Provide the [x, y] coordinate of the cell's center where the given text is located.  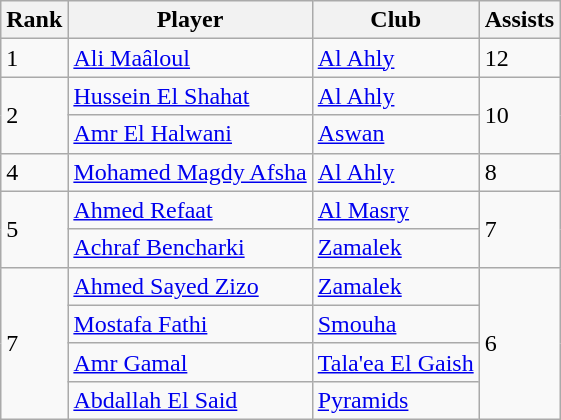
Hussein El Shahat [190, 96]
Amr El Halwani [190, 134]
Ahmed Refaat [190, 210]
Tala'ea El Gaish [396, 362]
Abdallah El Said [190, 400]
1 [34, 58]
Ahmed Sayed Zizo [190, 286]
Assists [519, 20]
5 [34, 229]
Achraf Bencharki [190, 248]
2 [34, 115]
Al Masry [396, 210]
Player [190, 20]
4 [34, 172]
Aswan [396, 134]
Club [396, 20]
Mostafa Fathi [190, 324]
6 [519, 343]
Ali Maâloul [190, 58]
12 [519, 58]
10 [519, 115]
Pyramids [396, 400]
8 [519, 172]
Mohamed Magdy Afsha [190, 172]
Smouha [396, 324]
Amr Gamal [190, 362]
Rank [34, 20]
